Return the (X, Y) coordinate for the center point of the cell that contains the specified text.  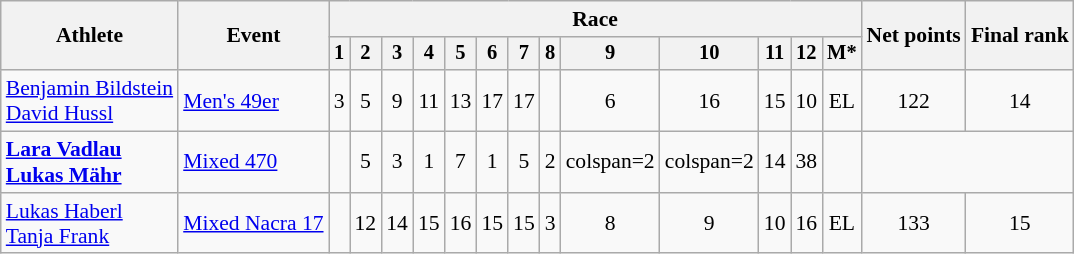
122 (914, 100)
38 (806, 162)
133 (914, 224)
13 (461, 100)
Athlete (90, 36)
Final rank (1020, 36)
Lukas HaberlTanja Frank (90, 224)
Event (253, 36)
Mixed Nacra 17 (253, 224)
Net points (914, 36)
Lara VadlauLukas Mähr (90, 162)
M* (842, 54)
4 (429, 54)
Men's 49er (253, 100)
Mixed 470 (253, 162)
Benjamin BildsteinDavid Hussl (90, 100)
Race (596, 19)
